Output the [x, y] coordinate of the center of the cell containing the given text.  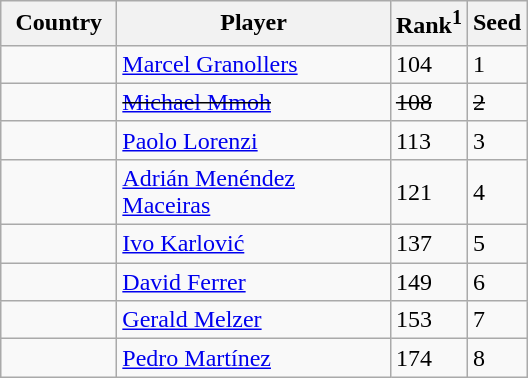
Country [59, 24]
Paolo Lorenzi [254, 140]
Adrián Menéndez Maceiras [254, 192]
7 [496, 320]
137 [428, 244]
174 [428, 358]
David Ferrer [254, 282]
4 [496, 192]
Seed [496, 24]
Gerald Melzer [254, 320]
5 [496, 244]
Michael Mmoh [254, 102]
104 [428, 64]
2 [496, 102]
6 [496, 282]
3 [496, 140]
Ivo Karlović [254, 244]
Pedro Martínez [254, 358]
153 [428, 320]
1 [496, 64]
Player [254, 24]
Rank1 [428, 24]
149 [428, 282]
121 [428, 192]
8 [496, 358]
113 [428, 140]
108 [428, 102]
Marcel Granollers [254, 64]
